Extract the [x, y] coordinate from the center of the cell holding the provided text.  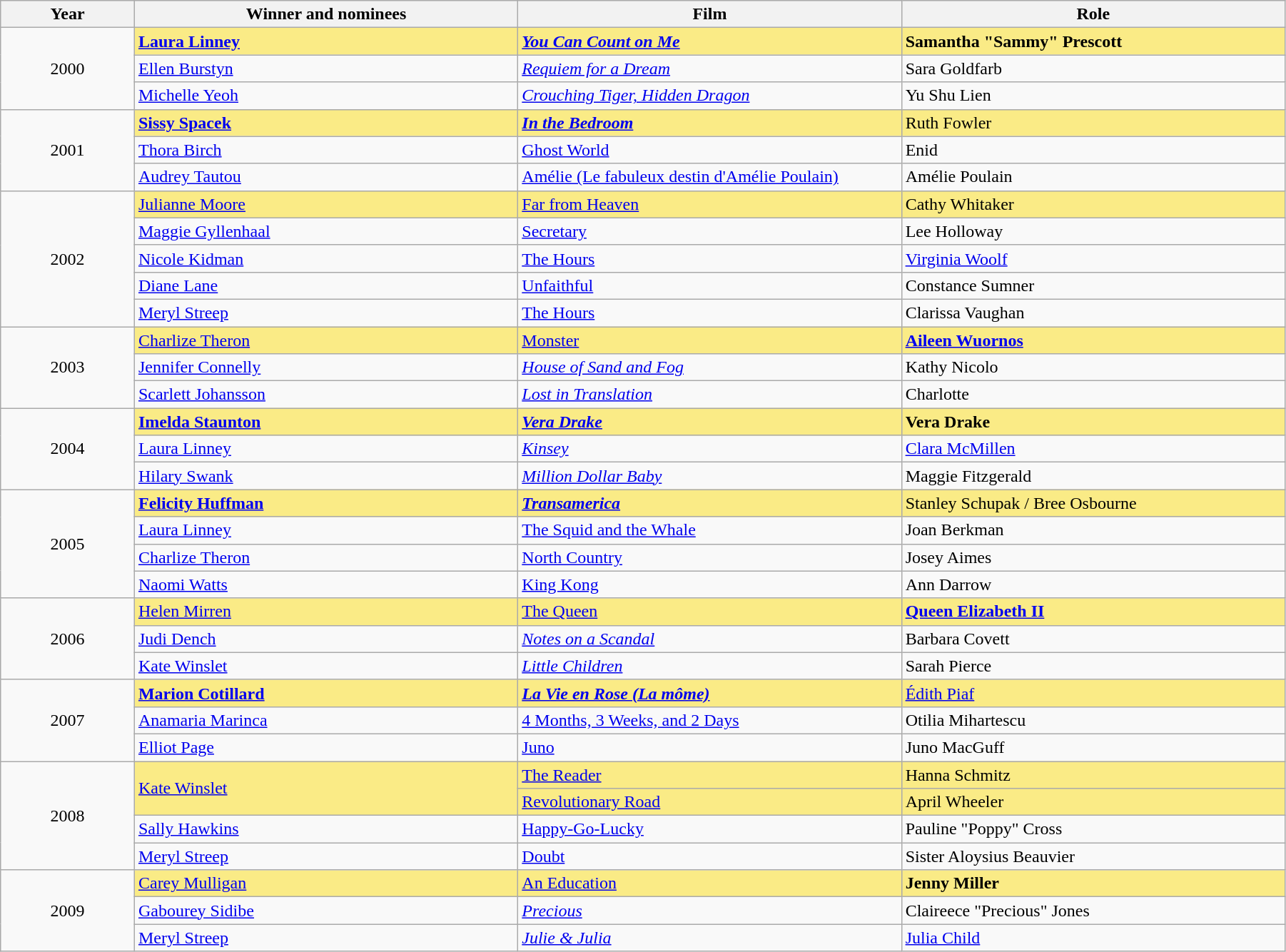
Ghost World [709, 150]
Cathy Whitaker [1093, 204]
Clarissa Vaughan [1093, 313]
Sara Goldfarb [1093, 69]
Naomi Watts [325, 584]
Nicole Kidman [325, 258]
2001 [68, 150]
Charlotte [1093, 395]
Queen Elizabeth II [1093, 612]
Precious [709, 911]
2008 [68, 815]
Lee Holloway [1093, 231]
Thora Birch [325, 150]
Felicity Huffman [325, 503]
North Country [709, 557]
Monster [709, 340]
Sally Hawkins [325, 829]
Juno MacGuff [1093, 747]
2007 [68, 720]
2004 [68, 449]
The Squid and the Whale [709, 530]
Anamaria Marinca [325, 720]
2000 [68, 69]
La Vie en Rose (La môme) [709, 693]
Kinsey [709, 449]
Million Dollar Baby [709, 476]
In the Bedroom [709, 123]
Jennifer Connelly [325, 368]
Scarlett Johansson [325, 395]
Ellen Burstyn [325, 69]
Revolutionary Road [709, 802]
Pauline "Poppy" Cross [1093, 829]
2002 [68, 258]
Josey Aimes [1093, 557]
April Wheeler [1093, 802]
Film [709, 14]
Judi Dench [325, 639]
Little Children [709, 666]
Virginia Woolf [1093, 258]
Claireece "Precious" Jones [1093, 911]
Notes on a Scandal [709, 639]
Amélie (Le fabuleux destin d'Amélie Poulain) [709, 177]
Carey Mulligan [325, 883]
Happy-Go-Lucky [709, 829]
Samantha "Sammy" Prescott [1093, 41]
The Queen [709, 612]
Kathy Nicolo [1093, 368]
Maggie Gyllenhaal [325, 231]
Hanna Schmitz [1093, 774]
2006 [68, 639]
4 Months, 3 Weeks, and 2 Days [709, 720]
Barbara Covett [1093, 639]
Lost in Translation [709, 395]
Otilia Mihartescu [1093, 720]
Julia Child [1093, 938]
Hilary Swank [325, 476]
Sissy Spacek [325, 123]
Diane Lane [325, 285]
Unfaithful [709, 285]
Julie & Julia [709, 938]
Amélie Poulain [1093, 177]
Sarah Pierce [1093, 666]
Winner and nominees [325, 14]
Jenny Miller [1093, 883]
Requiem for a Dream [709, 69]
Joan Berkman [1093, 530]
Elliot Page [325, 747]
Gabourey Sidibe [325, 911]
Crouching Tiger, Hidden Dragon [709, 96]
Constance Sumner [1093, 285]
Ann Darrow [1093, 584]
You Can Count on Me [709, 41]
Imelda Staunton [325, 422]
2005 [68, 544]
Édith Piaf [1093, 693]
Stanley Schupak / Bree Osbourne [1093, 503]
Doubt [709, 856]
King Kong [709, 584]
Enid [1093, 150]
Michelle Yeoh [325, 96]
Year [68, 14]
Yu Shu Lien [1093, 96]
2009 [68, 911]
2003 [68, 368]
Clara McMillen [1093, 449]
Maggie Fitzgerald [1093, 476]
Aileen Wuornos [1093, 340]
Role [1093, 14]
Transamerica [709, 503]
House of Sand and Fog [709, 368]
Sister Aloysius Beauvier [1093, 856]
The Reader [709, 774]
Far from Heaven [709, 204]
Ruth Fowler [1093, 123]
Audrey Tautou [325, 177]
Secretary [709, 231]
Juno [709, 747]
An Education [709, 883]
Julianne Moore [325, 204]
Helen Mirren [325, 612]
Marion Cotillard [325, 693]
